Output the (X, Y) coordinate of the center of the cell containing the given text.  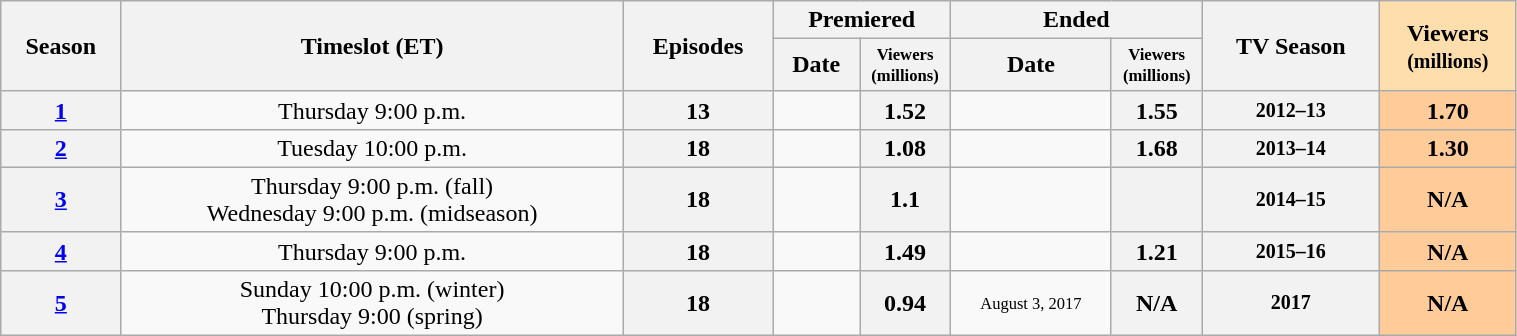
0.94 (906, 304)
3 (61, 200)
1.52 (906, 110)
2015–16 (1290, 251)
Tuesday 10:00 p.m. (372, 148)
Ended (1077, 20)
Sunday 10:00 p.m. (winter)Thursday 9:00 (spring) (372, 304)
5 (61, 304)
1.1 (906, 200)
Season (61, 46)
1.49 (906, 251)
2017 (1290, 304)
13 (698, 110)
Timeslot (ET) (372, 46)
1.70 (1448, 110)
4 (61, 251)
Premiered (862, 20)
2 (61, 148)
August 3, 2017 (1032, 304)
2012–13 (1290, 110)
1 (61, 110)
1.55 (1156, 110)
Thursday 9:00 p.m. (fall)Wednesday 9:00 p.m. (midseason) (372, 200)
1.08 (906, 148)
TV Season (1290, 46)
1.21 (1156, 251)
Episodes (698, 46)
1.30 (1448, 148)
2013–14 (1290, 148)
1.68 (1156, 148)
2014–15 (1290, 200)
